From the cell containing the given text, extract its center point as (x, y) coordinate. 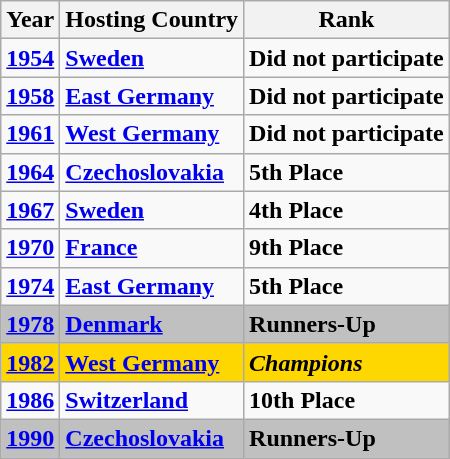
1986 (30, 400)
1978 (30, 324)
1970 (30, 248)
France (152, 248)
1954 (30, 58)
1982 (30, 362)
Year (30, 20)
1958 (30, 96)
1964 (30, 172)
10th Place (347, 400)
4th Place (347, 210)
1967 (30, 210)
Denmark (152, 324)
9th Place (347, 248)
Champions (347, 362)
Rank (347, 20)
1961 (30, 134)
Switzerland (152, 400)
Hosting Country (152, 20)
1974 (30, 286)
1990 (30, 438)
